Capture the cell that displays the provided text and extract its (X, Y) central coordinate. 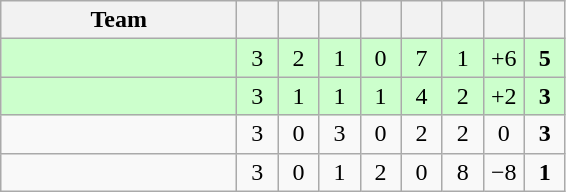
7 (422, 58)
5 (544, 58)
−8 (504, 172)
+6 (504, 58)
Team (119, 20)
8 (462, 172)
4 (422, 96)
+2 (504, 96)
